Identify which cell holds the provided text, then report its [x, y] central coordinate. 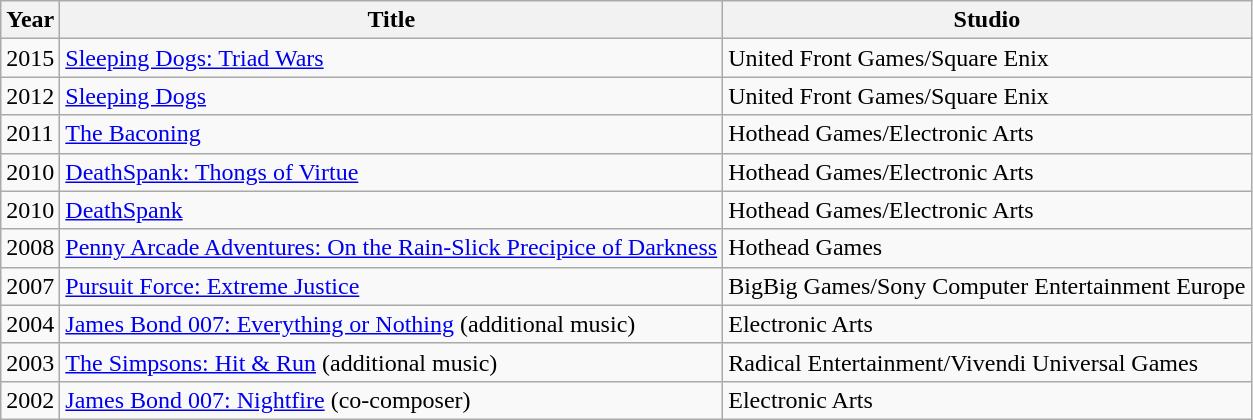
2004 [30, 324]
Year [30, 20]
2012 [30, 96]
Studio [987, 20]
Radical Entertainment/Vivendi Universal Games [987, 362]
2008 [30, 248]
BigBig Games/Sony Computer Entertainment Europe [987, 286]
2007 [30, 286]
Title [392, 20]
2002 [30, 400]
2011 [30, 134]
Penny Arcade Adventures: On the Rain-Slick Precipice of Darkness [392, 248]
Pursuit Force: Extreme Justice [392, 286]
Hothead Games [987, 248]
James Bond 007: Everything or Nothing (additional music) [392, 324]
The Baconing [392, 134]
DeathSpank: Thongs of Virtue [392, 172]
2015 [30, 58]
2003 [30, 362]
DeathSpank [392, 210]
Sleeping Dogs: Triad Wars [392, 58]
James Bond 007: Nightfire (co-composer) [392, 400]
Sleeping Dogs [392, 96]
The Simpsons: Hit & Run (additional music) [392, 362]
